Extract the [x, y] coordinate from the center of the cell holding the provided text.  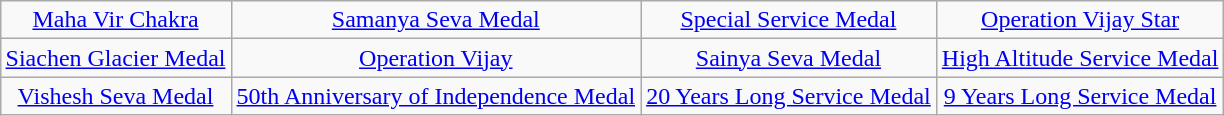
Operation Vijay [436, 58]
Maha Vir Chakra [116, 20]
Special Service Medal [789, 20]
20 Years Long Service Medal [789, 96]
50th Anniversary of Independence Medal [436, 96]
Vishesh Seva Medal [116, 96]
Samanya Seva Medal [436, 20]
Siachen Glacier Medal [116, 58]
High Altitude Service Medal [1080, 58]
9 Years Long Service Medal [1080, 96]
Sainya Seva Medal [789, 58]
Operation Vijay Star [1080, 20]
